Output the [x, y] coordinate of the center of the cell containing the given text.  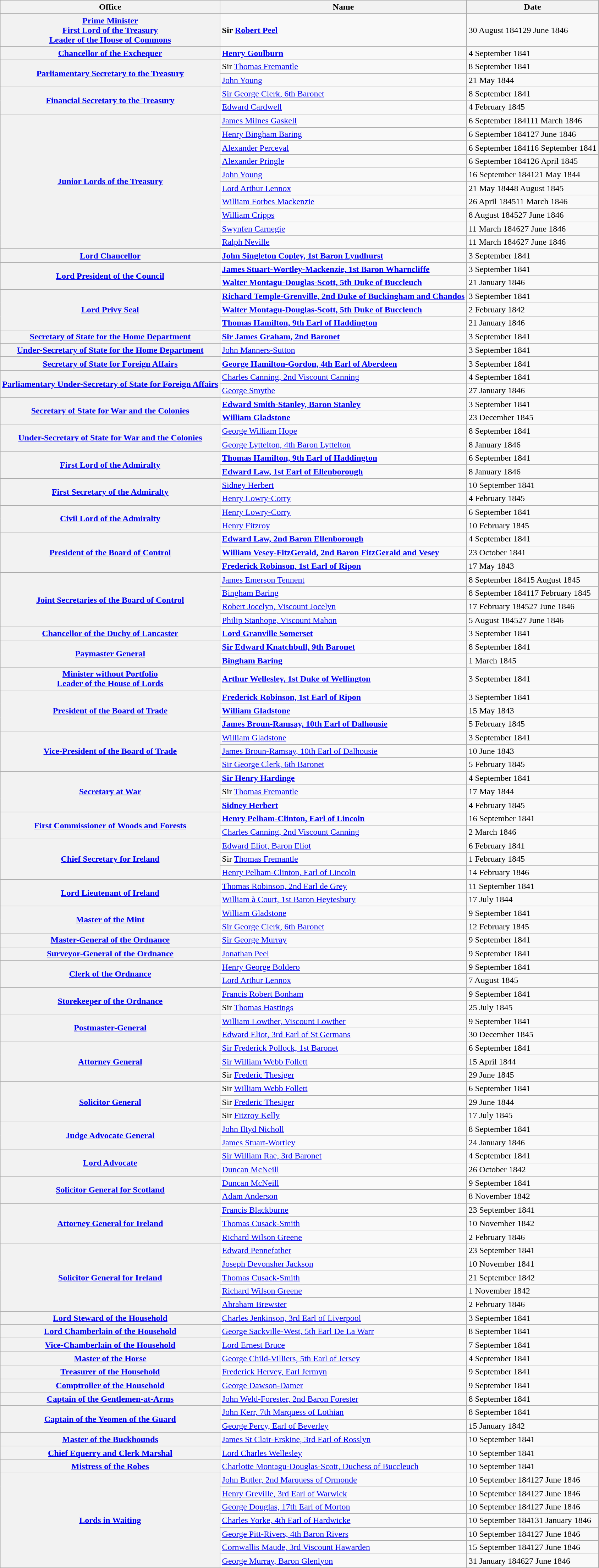
Storekeeper of the Ordnance [110, 1001]
17 February 184527 June 1846 [532, 606]
Jonathan Peel [344, 953]
Master of the Horse [110, 1358]
16 September 184121 May 1844 [532, 174]
10 June 1843 [532, 751]
Philip Stanhope, Viscount Mahon [344, 620]
Charles Yorke, 4th Earl of Hardwicke [344, 1520]
11 September 1841 [532, 886]
Parliamentary Secretary to the Treasury [110, 73]
Date [532, 7]
Edward Eliot, 3rd Earl of St Germans [344, 1034]
12 February 1845 [532, 927]
10 February 1845 [532, 526]
James St Clair-Erskine, 3rd Earl of Rosslyn [344, 1439]
John Singleton Copley, 1st Baron Lyndhurst [344, 256]
10 September 184131 January 1846 [532, 1520]
21 May 1844 [532, 80]
Master-General of the Ordnance [110, 940]
30 December 1845 [532, 1034]
Captain of the Yeomen of the Guard [110, 1419]
Frederick Hervey, Earl Jermyn [344, 1372]
Solicitor General [110, 1102]
30 August 184129 June 1846 [532, 30]
William à Court, 1st Baron Heytesbury [344, 900]
George Dawson-Damer [344, 1385]
George Hamilton-Gordon, 4th Earl of Aberdeen [344, 363]
George Lyttelton, 4th Baron Lyttelton [344, 445]
Sir George Murray [344, 940]
Charles Jenkinson, 3rd Earl of Liverpool [344, 1318]
7 September 1841 [532, 1345]
Adam Anderson [344, 1196]
James Stuart-Wortley-Mackenzie, 1st Baron Wharncliffe [344, 269]
Civil Lord of the Admiralty [110, 519]
James Milnes Gaskell [344, 121]
Secretary of State for War and the Colonies [110, 411]
Edward Law, 1st Earl of Ellenborough [344, 472]
Chancellor of the Exchequer [110, 53]
Paymaster General [110, 654]
Chief Secretary for Ireland [110, 859]
24 January 1846 [532, 1142]
14 February 1846 [532, 873]
Prime Minister First Lord of the Treasury Leader of the House of Commons [110, 30]
Attorney General [110, 1061]
2 March 1846 [532, 832]
17 July 1844 [532, 900]
23 October 1841 [532, 552]
Edward Law, 2nd Baron Ellenborough [344, 539]
10 November 1841 [532, 1264]
William Lowther, Viscount Lowther [344, 1021]
8 November 1842 [532, 1196]
First Secretary of the Admiralty [110, 492]
Junior Lords of the Treasury [110, 182]
Sir Thomas Hastings [344, 1007]
6 September 184111 March 1846 [532, 121]
15 May 1843 [532, 711]
Solicitor General for Ireland [110, 1277]
Sir James Graham, 2nd Baronet [344, 337]
Financial Secretary to the Treasury [110, 100]
Comptroller of the Household [110, 1385]
10 November 1842 [532, 1223]
William Cripps [344, 215]
Postmaster-General [110, 1028]
John Manners-Sutton [344, 350]
President of the Board of Trade [110, 711]
Edward Pennefather [344, 1250]
Lord Advocate [110, 1163]
Treasurer of the Household [110, 1372]
Edward Eliot, Baron Eliot [344, 846]
Arthur Wellesley, 1st Duke of Wellington [344, 679]
Sir Robert Peel [344, 30]
8 September 184117 February 1845 [532, 593]
James Stuart-Wortley [344, 1142]
Henry Greville, 3rd Earl of Warwick [344, 1493]
6 September 184116 September 1841 [532, 148]
Sir William Rae, 3rd Baronet [344, 1156]
Robert Jocelyn, Viscount Jocelyn [344, 606]
Name [344, 7]
8 August 184527 June 1846 [532, 215]
27 January 1846 [532, 390]
Charlotte Montagu-Douglas-Scott, Duchess of Buccleuch [344, 1466]
George Percy, Earl of Beverley [344, 1426]
17 May 1843 [532, 566]
Francis Blackburne [344, 1210]
Joint Secretaries of the Board of Control [110, 600]
6 September 184127 June 1846 [532, 134]
George Pitt-Rivers, 4th Baron Rivers [344, 1534]
16 September 1841 [532, 818]
Vice-Chamberlain of the Household [110, 1345]
Solicitor General for Scotland [110, 1190]
John Weld-Forester, 2nd Baron Forester [344, 1399]
Cornwallis Maude, 3rd Viscount Hawarden [344, 1547]
Parliamentary Under-Secretary of State for Foreign Affairs [110, 384]
Secretary of State for the Home Department [110, 337]
Sir Edward Knatchbull, 9th Baronet [344, 647]
Lord Charles Wellesley [344, 1453]
Lord Chancellor [110, 256]
Henry Goulburn [344, 53]
William Vesey-FitzGerald, 2nd Baron FitzGerald and Vesey [344, 552]
Chancellor of the Duchy of Lancaster [110, 634]
John Kerr, 7th Marquess of Lothian [344, 1412]
21 May 18448 August 1845 [532, 188]
Chief Equerry and Clerk Marshal [110, 1453]
President of the Board of Control [110, 552]
Under-Secretary of State for War and the Colonies [110, 438]
George Sackville-West, 5th Earl De La Warr [344, 1331]
Ralph Neville [344, 242]
Vice-President of the Board of Trade [110, 751]
Surveyor-General of the Ordnance [110, 953]
Lord Lieutenant of Ireland [110, 893]
15 September 184127 June 1846 [532, 1547]
Attorney General for Ireland [110, 1223]
Secretary at War [110, 791]
Abraham Brewster [344, 1305]
26 October 1842 [532, 1169]
6 September 184126 April 1845 [532, 161]
George Douglas, 17th Earl of Morton [344, 1507]
Minister without Portfolio Leader of the House of Lords [110, 679]
Lord Granville Somerset [344, 634]
Henry George Boldero [344, 967]
Lords in Waiting [110, 1520]
Sir Henry Hardinge [344, 778]
29 June 1845 [532, 1075]
1 March 1845 [532, 661]
31 January 184627 June 1846 [532, 1561]
Under-Secretary of State for the Home Department [110, 350]
William Forbes Mackenzie [344, 202]
29 June 1844 [532, 1102]
First Lord of the Admiralty [110, 465]
Henry Bingham Baring [344, 134]
7 August 1845 [532, 980]
George William Hope [344, 431]
Office [110, 7]
John Iltyd Nicholl [344, 1129]
Henry Fitzroy [344, 526]
26 April 184511 March 1846 [532, 202]
Edward Smith-Stanley, Baron Stanley [344, 404]
Sir Frederick Pollock, 1st Baronet [344, 1048]
6 February 1841 [532, 846]
Master of the Mint [110, 920]
Captain of the Gentlemen-at-Arms [110, 1399]
George Child-Villiers, 5th Earl of Jersey [344, 1358]
Sir Fitzroy Kelly [344, 1116]
Secretary of State for Foreign Affairs [110, 363]
Alexander Perceval [344, 148]
Mistress of the Robes [110, 1466]
8 September 18415 August 1845 [532, 579]
Thomas Robinson, 2nd Earl de Grey [344, 886]
Lord Privy Seal [110, 310]
5 August 184527 June 1846 [532, 620]
23 December 1845 [532, 418]
Lord Ernest Bruce [344, 1345]
First Commissioner of Woods and Forests [110, 825]
Swynfen Carnegie [344, 229]
17 July 1845 [532, 1116]
15 April 1844 [532, 1061]
1 November 1842 [532, 1291]
Clerk of the Ordnance [110, 974]
2 February 1842 [532, 310]
John Butler, 2nd Marquess of Ormonde [344, 1480]
George Murray, Baron Glenlyon [344, 1561]
21 September 1842 [532, 1278]
Judge Advocate General [110, 1136]
17 May 1844 [532, 791]
James Emerson Tennent [344, 579]
25 July 1845 [532, 1007]
1 February 1845 [532, 859]
Edward Cardwell [344, 107]
Joseph Devonsher Jackson [344, 1264]
Lord President of the Council [110, 276]
Lord Steward of the Household [110, 1318]
15 January 1842 [532, 1426]
Lord Chamberlain of the Household [110, 1331]
Master of the Buckhounds [110, 1439]
George Smythe [344, 390]
Alexander Pringle [344, 161]
Richard Temple-Grenville, 2nd Duke of Buckingham and Chandos [344, 296]
Francis Robert Bonham [344, 994]
